Find where the given text appears and provide that cell's center as (x, y) coordinate. 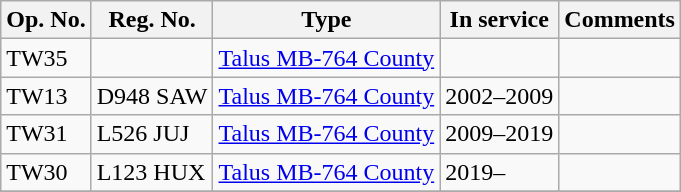
Op. No. (46, 20)
Reg. No. (152, 20)
TW31 (46, 134)
TW30 (46, 172)
2009–2019 (500, 134)
Type (326, 20)
TW13 (46, 96)
In service (500, 20)
2019– (500, 172)
Comments (620, 20)
L526 JUJ (152, 134)
L123 HUX (152, 172)
2002–2009 (500, 96)
TW35 (46, 58)
D948 SAW (152, 96)
